Extract the (x, y) coordinate from the center of the cell holding the provided text.  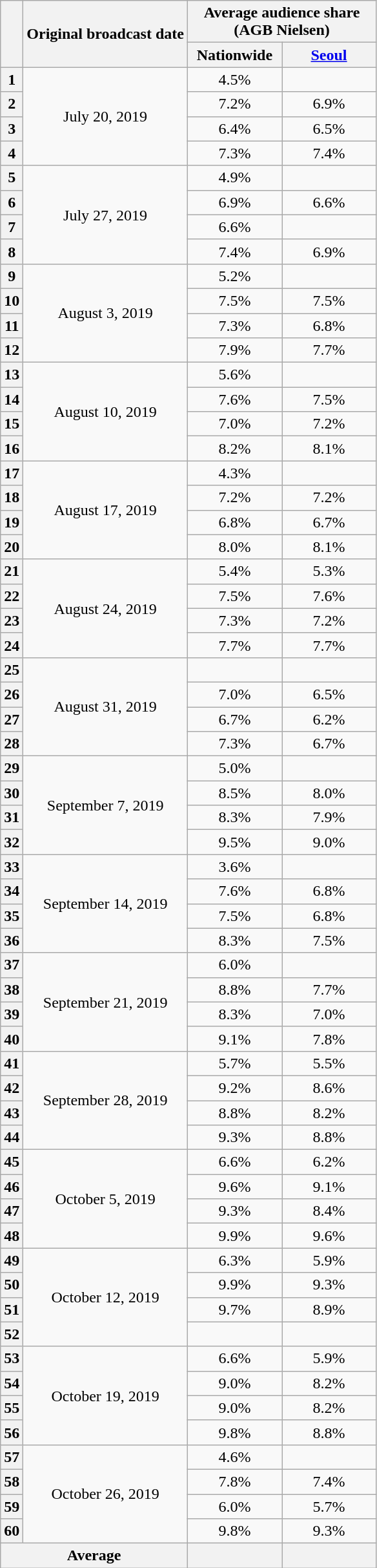
9.5% (234, 842)
5.2% (234, 276)
8.5% (234, 793)
49 (12, 1260)
9 (12, 276)
4.5% (234, 79)
4.6% (234, 1457)
7 (12, 227)
August 31, 2019 (106, 706)
23 (12, 620)
5.4% (234, 571)
October 5, 2019 (106, 1199)
August 3, 2019 (106, 313)
53 (12, 1359)
8.4% (329, 1211)
21 (12, 571)
35 (12, 916)
8.6% (329, 1088)
September 14, 2019 (106, 904)
5.3% (329, 571)
40 (12, 1039)
20 (12, 547)
September 7, 2019 (106, 805)
6.3% (234, 1260)
34 (12, 891)
4.3% (234, 473)
15 (12, 424)
4 (12, 153)
16 (12, 449)
19 (12, 522)
46 (12, 1187)
Average (94, 1556)
43 (12, 1112)
56 (12, 1432)
8 (12, 251)
17 (12, 473)
58 (12, 1481)
September 21, 2019 (106, 1002)
60 (12, 1531)
12 (12, 350)
44 (12, 1138)
6 (12, 202)
3 (12, 129)
Original broadcast date (106, 34)
9.7% (234, 1309)
6.4% (234, 129)
5.6% (234, 375)
18 (12, 498)
55 (12, 1408)
45 (12, 1162)
August 10, 2019 (106, 412)
22 (12, 596)
52 (12, 1334)
13 (12, 375)
4.9% (234, 178)
29 (12, 768)
31 (12, 818)
July 20, 2019 (106, 116)
August 17, 2019 (106, 510)
59 (12, 1507)
October 19, 2019 (106, 1395)
3.6% (234, 867)
9.2% (234, 1088)
38 (12, 990)
5.5% (329, 1063)
47 (12, 1211)
39 (12, 1014)
28 (12, 744)
October 12, 2019 (106, 1297)
37 (12, 965)
27 (12, 719)
July 27, 2019 (106, 215)
Seoul (329, 55)
26 (12, 694)
10 (12, 301)
51 (12, 1309)
33 (12, 867)
57 (12, 1457)
41 (12, 1063)
8.9% (329, 1309)
August 24, 2019 (106, 608)
October 26, 2019 (106, 1494)
50 (12, 1285)
54 (12, 1383)
25 (12, 670)
5 (12, 178)
30 (12, 793)
48 (12, 1236)
11 (12, 325)
36 (12, 940)
Average audience share(AGB Nielsen) (281, 22)
2 (12, 104)
14 (12, 399)
24 (12, 645)
5.0% (234, 768)
32 (12, 842)
September 28, 2019 (106, 1100)
1 (12, 79)
Nationwide (234, 55)
42 (12, 1088)
